Find where the given text appears and provide that cell's center as (X, Y) coordinate. 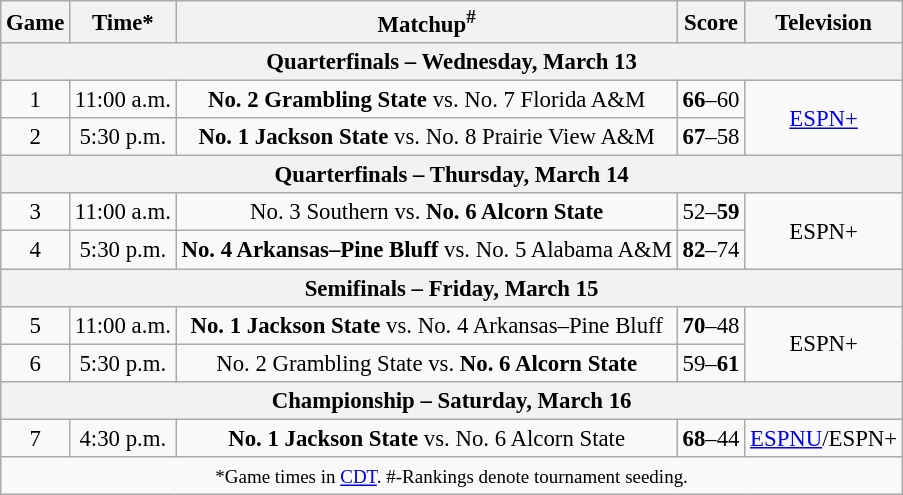
68–44 (711, 438)
Game (36, 22)
Score (711, 22)
Quarterfinals – Wednesday, March 13 (452, 62)
82–74 (711, 250)
3 (36, 213)
No. 1 Jackson State vs. No. 8 Prairie View A&M (426, 137)
No. 4 Arkansas–Pine Bluff vs. No. 5 Alabama A&M (426, 250)
66–60 (711, 100)
No. 2 Grambling State vs. No. 6 Alcorn State (426, 363)
No. 2 Grambling State vs. No. 7 Florida A&M (426, 100)
52–59 (711, 213)
Semifinals – Friday, March 15 (452, 288)
Matchup# (426, 22)
70–48 (711, 325)
59–61 (711, 363)
ESPNU/ESPN+ (824, 438)
1 (36, 100)
2 (36, 137)
Television (824, 22)
67–58 (711, 137)
Time* (124, 22)
4:30 p.m. (124, 438)
Championship – Saturday, March 16 (452, 400)
Quarterfinals – Thursday, March 14 (452, 175)
No. 3 Southern vs. No. 6 Alcorn State (426, 213)
No. 1 Jackson State vs. No. 6 Alcorn State (426, 438)
*Game times in CDT. #-Rankings denote tournament seeding. (452, 476)
4 (36, 250)
6 (36, 363)
No. 1 Jackson State vs. No. 4 Arkansas–Pine Bluff (426, 325)
5 (36, 325)
7 (36, 438)
